From the cell containing the given text, extract its center point as [x, y] coordinate. 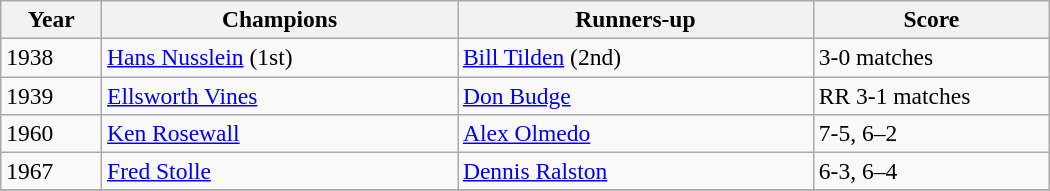
1967 [52, 171]
Fred Stolle [280, 171]
1939 [52, 95]
RR 3-1 matches [931, 95]
6-3, 6–4 [931, 171]
Hans Nusslein (1st) [280, 57]
Ken Rosewall [280, 133]
7-5, 6–2 [931, 133]
Don Budge [636, 95]
Year [52, 19]
Ellsworth Vines [280, 95]
3-0 matches [931, 57]
1938 [52, 57]
Runners-up [636, 19]
1960 [52, 133]
Bill Tilden (2nd) [636, 57]
Score [931, 19]
Dennis Ralston [636, 171]
Champions [280, 19]
Alex Olmedo [636, 133]
